For the text-containing cell, return its midpoint in [X, Y] coordinate format. 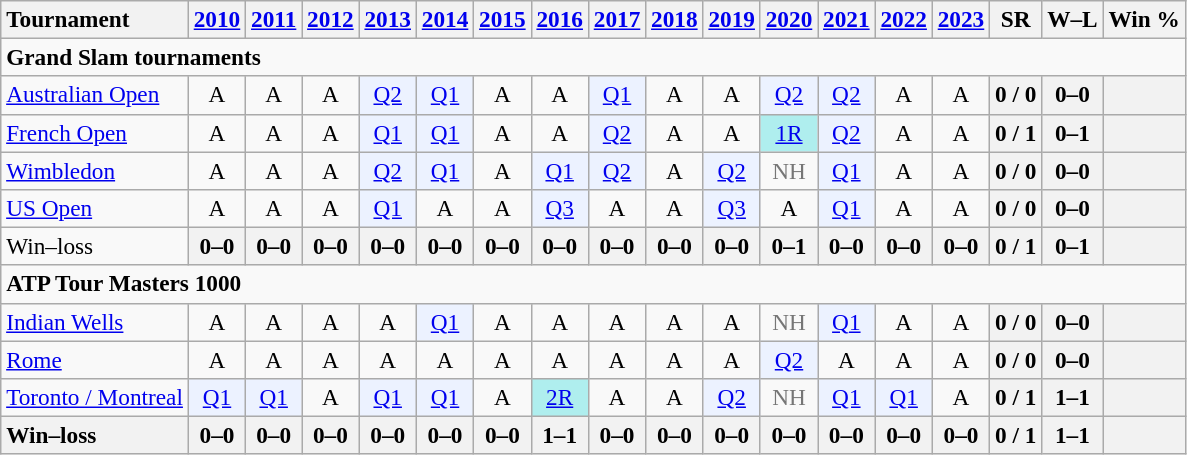
Wimbledon [95, 170]
Grand Slam tournaments [593, 57]
Win % [1144, 19]
US Open [95, 208]
SR [1016, 19]
2014 [444, 19]
1R [788, 133]
French Open [95, 133]
2018 [674, 19]
2021 [846, 19]
2015 [502, 19]
2R [560, 397]
Indian Wells [95, 322]
2022 [904, 19]
2016 [560, 19]
2013 [388, 19]
W–L [1072, 19]
2020 [788, 19]
Tournament [95, 19]
2012 [330, 19]
2011 [274, 19]
ATP Tour Masters 1000 [593, 284]
2019 [732, 19]
2017 [616, 19]
Australian Open [95, 95]
2010 [216, 19]
Toronto / Montreal [95, 397]
2023 [960, 19]
Rome [95, 359]
